From the cell containing the given text, extract its center point as [x, y] coordinate. 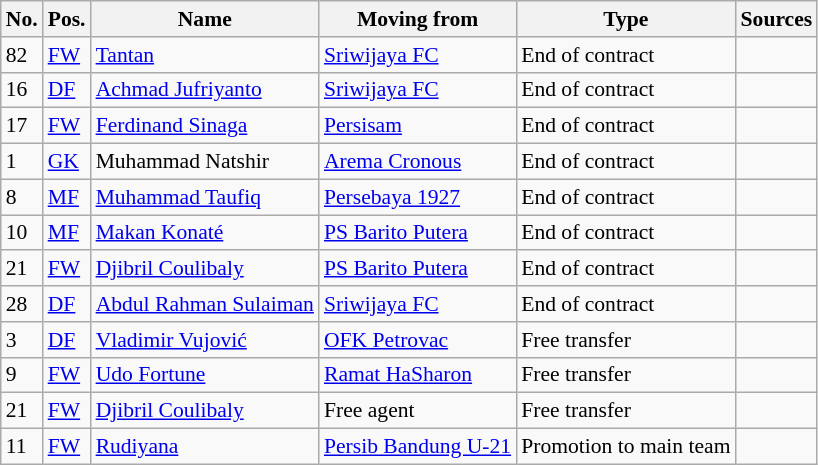
Achmad Jufriyanto [205, 90]
Persebaya 1927 [418, 197]
Pos. [67, 19]
Makan Konaté [205, 233]
10 [22, 233]
Arema Cronous [418, 162]
Rudiyana [205, 447]
Vladimir Vujović [205, 340]
GK [67, 162]
82 [22, 55]
9 [22, 375]
Sources [777, 19]
16 [22, 90]
Free agent [418, 411]
28 [22, 304]
Ferdinand Sinaga [205, 126]
No. [22, 19]
8 [22, 197]
Ramat HaSharon [418, 375]
17 [22, 126]
Persib Bandung U-21 [418, 447]
OFK Petrovac [418, 340]
Abdul Rahman Sulaiman [205, 304]
Muhammad Natshir [205, 162]
Muhammad Taufiq [205, 197]
Name [205, 19]
1 [22, 162]
Type [626, 19]
11 [22, 447]
Persisam [418, 126]
3 [22, 340]
Promotion to main team [626, 447]
Tantan [205, 55]
Moving from [418, 19]
Udo Fortune [205, 375]
